Determine the (X, Y) coordinate at the center of the cell enclosing the given text.  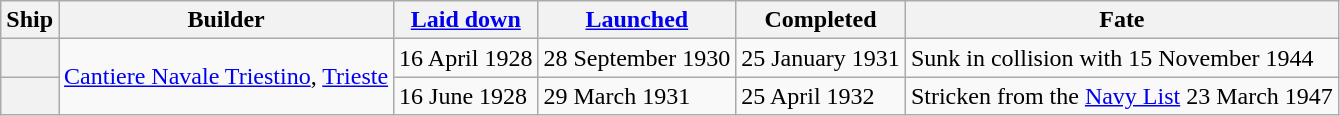
Fate (1122, 20)
Completed (821, 20)
Launched (637, 20)
16 June 1928 (466, 96)
25 April 1932 (821, 96)
Stricken from the Navy List 23 March 1947 (1122, 96)
Builder (226, 20)
29 March 1931 (637, 96)
Cantiere Navale Triestino, Trieste (226, 77)
Ship (30, 20)
Sunk in collision with 15 November 1944 (1122, 58)
25 January 1931 (821, 58)
28 September 1930 (637, 58)
Laid down (466, 20)
16 April 1928 (466, 58)
